Scan for the cell matching the given text and deliver its [x, y] coordinate at center. 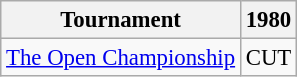
CUT [268, 58]
Tournament [121, 20]
The Open Championship [121, 58]
1980 [268, 20]
